Detect which cell encompasses the target text, then output its [X, Y] center coordinate. 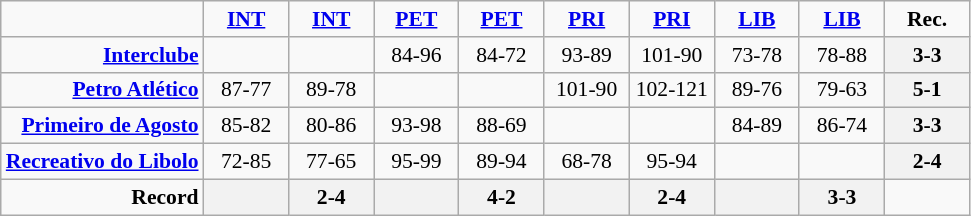
89-78 [332, 90]
93-89 [586, 55]
87-77 [246, 90]
78-88 [842, 55]
4-2 [502, 197]
72-85 [246, 162]
Interclube [102, 55]
68-78 [586, 162]
80-86 [332, 126]
79-63 [842, 90]
Petro Atlético [102, 90]
84-96 [416, 55]
85-82 [246, 126]
89-76 [756, 90]
73-78 [756, 55]
102-121 [672, 90]
84-72 [502, 55]
77-65 [332, 162]
Rec. [928, 19]
89-94 [502, 162]
84-89 [756, 126]
95-94 [672, 162]
Recreativo do Libolo [102, 162]
88-69 [502, 126]
Primeiro de Agosto [102, 126]
Record [102, 197]
93-98 [416, 126]
95-99 [416, 162]
5-1 [928, 90]
86-74 [842, 126]
